Provide the (X, Y) coordinate of the cell's center where the given text is located.  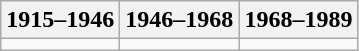
1946–1968 (180, 20)
1968–1989 (298, 20)
1915–1946 (60, 20)
